Locate the cell with the specified text and output its [X, Y] center coordinate. 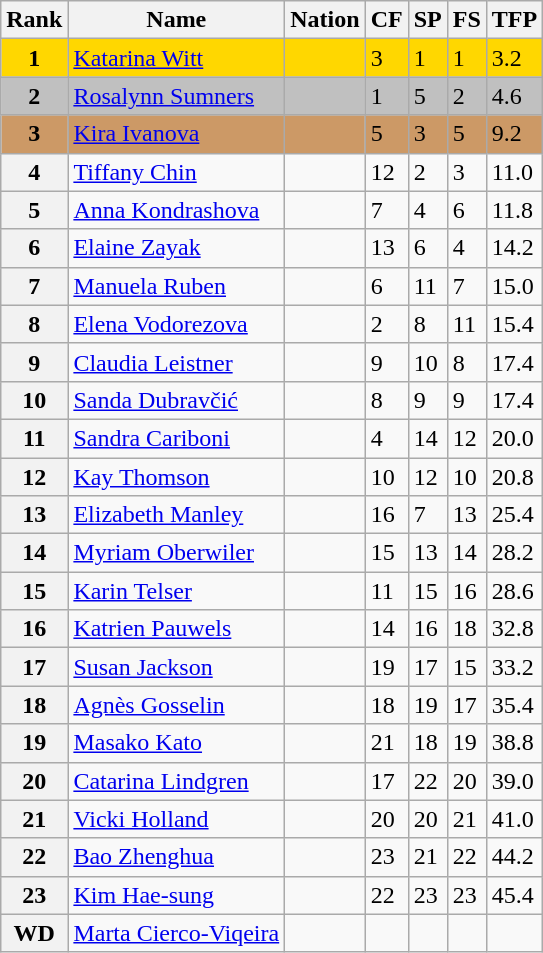
9.2 [514, 134]
Rosalynn Sumners [176, 96]
25.4 [514, 515]
Marta Cierco-Viqeira [176, 933]
Susan Jackson [176, 667]
11.0 [514, 172]
Manuela Ruben [176, 286]
Nation [325, 20]
Sanda Dubravčić [176, 400]
Name [176, 20]
Rank [34, 20]
11.8 [514, 210]
Kay Thomson [176, 477]
Kira Ivanova [176, 134]
SP [428, 20]
Catarina Lindgren [176, 781]
Bao Zhenghua [176, 857]
15.4 [514, 324]
Anna Kondrashova [176, 210]
38.8 [514, 743]
FS [466, 20]
14.2 [514, 248]
WD [34, 933]
Myriam Oberwiler [176, 553]
Karin Telser [176, 591]
45.4 [514, 895]
Elaine Zayak [176, 248]
Masako Kato [176, 743]
3.2 [514, 58]
44.2 [514, 857]
Tiffany Chin [176, 172]
4.6 [514, 96]
Sandra Cariboni [176, 438]
Agnès Gosselin [176, 705]
Claudia Leistner [176, 362]
Elena Vodorezova [176, 324]
CF [386, 20]
Katrien Pauwels [176, 629]
Vicki Holland [176, 819]
Kim Hae-sung [176, 895]
41.0 [514, 819]
28.2 [514, 553]
39.0 [514, 781]
35.4 [514, 705]
Elizabeth Manley [176, 515]
33.2 [514, 667]
15.0 [514, 286]
TFP [514, 20]
20.8 [514, 477]
28.6 [514, 591]
Katarina Witt [176, 58]
32.8 [514, 629]
20.0 [514, 438]
